Search for the cell housing the specified text and yield its [X, Y] center coordinate. 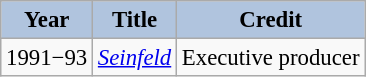
Seinfeld [135, 58]
Year [47, 20]
Title [135, 20]
Credit [271, 20]
Executive producer [271, 58]
1991−93 [47, 58]
